From the cell containing the given text, extract its center point as [x, y] coordinate. 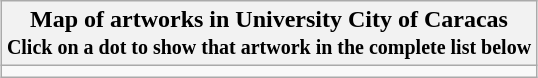
Map of artworks in University City of CaracasClick on a dot to show that artwork in the complete list below [268, 34]
